Detect which cell encompasses the target text, then output its [x, y] center coordinate. 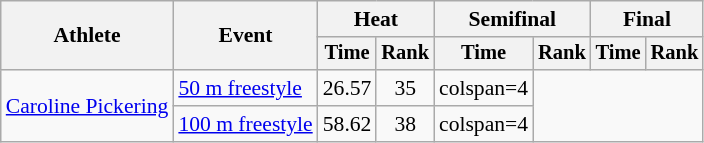
35 [405, 88]
Event [245, 36]
Caroline Pickering [88, 106]
26.57 [348, 88]
58.62 [348, 124]
38 [405, 124]
Athlete [88, 36]
Semifinal [512, 19]
100 m freestyle [245, 124]
Final [647, 19]
Heat [376, 19]
50 m freestyle [245, 88]
